Capture the cell that displays the provided text and extract its [x, y] central coordinate. 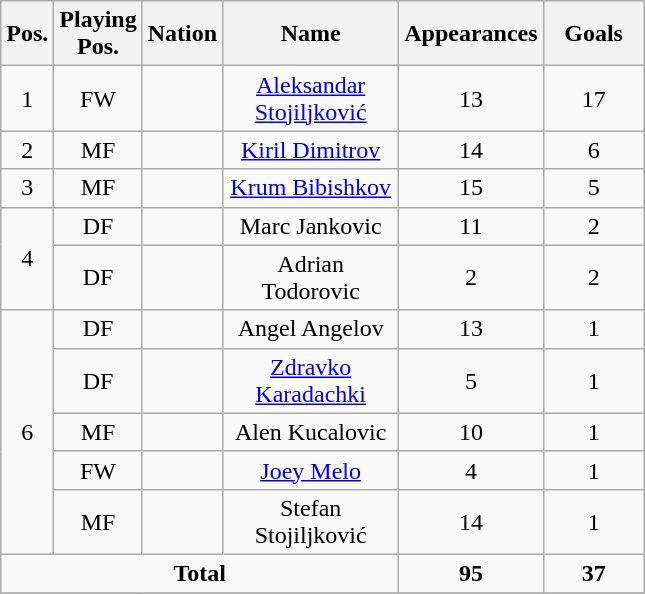
95 [471, 573]
Appearances [471, 34]
Nation [182, 34]
Goals [594, 34]
Adrian Todorovic [311, 278]
37 [594, 573]
Playing Pos. [98, 34]
Zdravko Karadachki [311, 380]
3 [28, 188]
Total [200, 573]
Name [311, 34]
17 [594, 98]
Kiril Dimitrov [311, 150]
15 [471, 188]
Alen Kucalovic [311, 432]
10 [471, 432]
Marc Jankovic [311, 226]
Joey Melo [311, 470]
Angel Angelov [311, 329]
11 [471, 226]
Pos. [28, 34]
Stefan Stojiljković [311, 522]
Krum Bibishkov [311, 188]
Aleksandar Stojiljković [311, 98]
